Return the (x, y) coordinate for the center point of the cell that contains the specified text.  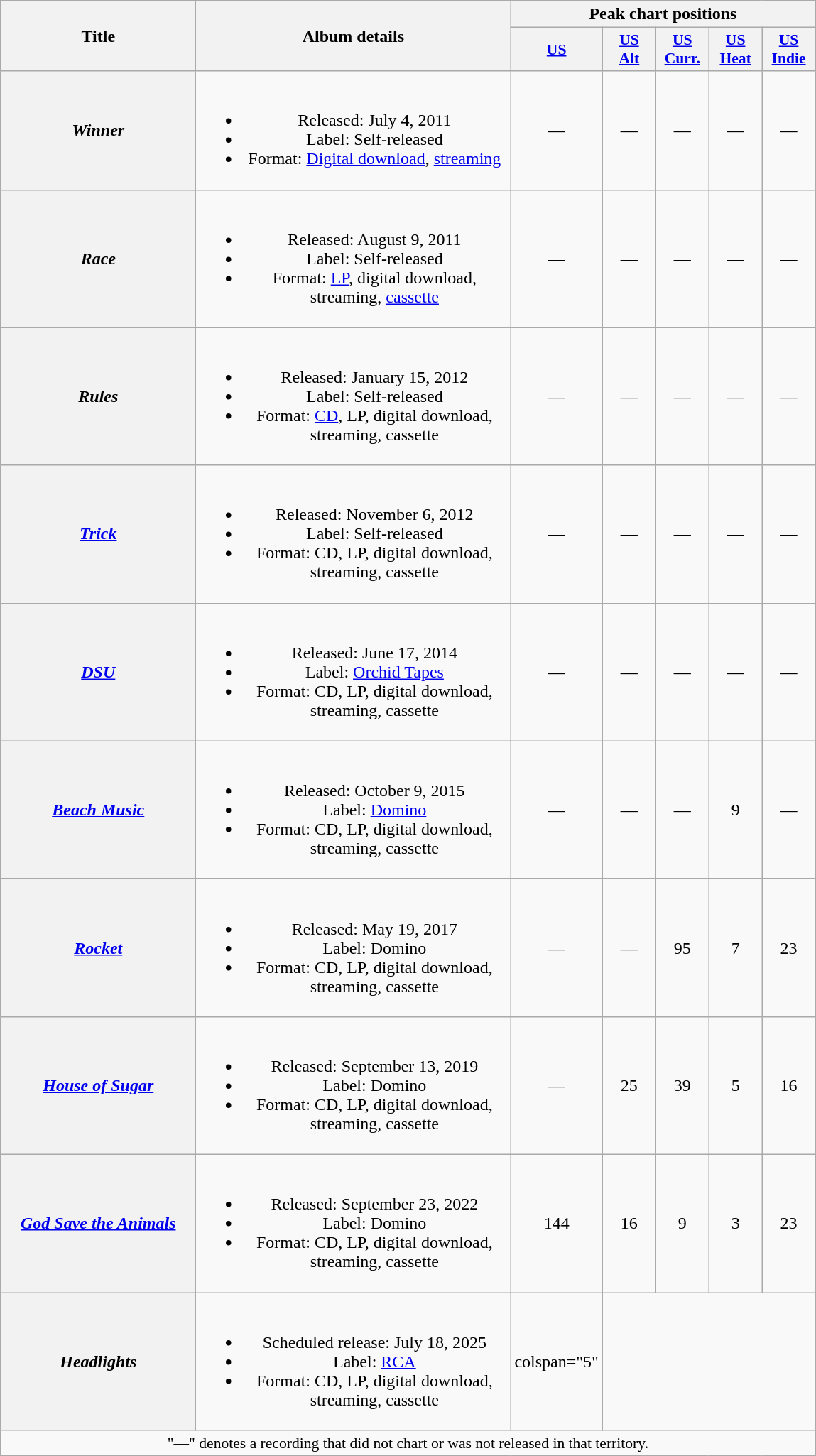
USCurr. (682, 50)
colspan="5" (557, 1362)
39 (682, 1085)
USIndie (788, 50)
Peak chart positions (663, 14)
Released: October 9, 2015Label: DominoFormat: CD, LP, digital download, streaming, cassette (354, 810)
Race (98, 259)
"—" denotes a recording that did not chart or was not released in that territory. (408, 1443)
Released: June 17, 2014Label: Orchid TapesFormat: CD, LP, digital download, streaming, cassette (354, 672)
USHeat (736, 50)
Winner (98, 131)
Released: September 13, 2019Label: DominoFormat: CD, LP, digital download, streaming, cassette (354, 1085)
Rules (98, 396)
Released: July 4, 2011Label: Self-releasedFormat: Digital download, streaming (354, 131)
144 (557, 1223)
95 (682, 947)
US (557, 50)
5 (736, 1085)
Title (98, 36)
Released: May 19, 2017Label: DominoFormat: CD, LP, digital download, streaming, cassette (354, 947)
7 (736, 947)
Released: January 15, 2012Label: Self-releasedFormat: CD, LP, digital download, streaming, cassette (354, 396)
Headlights (98, 1362)
Trick (98, 534)
Released: November 6, 2012Label: Self-releasedFormat: CD, LP, digital download, streaming, cassette (354, 534)
House of Sugar (98, 1085)
Released: September 23, 2022Label: DominoFormat: CD, LP, digital download, streaming, cassette (354, 1223)
DSU (98, 672)
Rocket (98, 947)
25 (629, 1085)
3 (736, 1223)
God Save the Animals (98, 1223)
Beach Music (98, 810)
Released: August 9, 2011Label: Self-releasedFormat: LP, digital download, streaming, cassette (354, 259)
Scheduled release: July 18, 2025Label: RCAFormat: CD, LP, digital download, streaming, cassette (354, 1362)
Album details (354, 36)
USAlt (629, 50)
